Provide the [X, Y] coordinate of the cell's center where the given text is located.  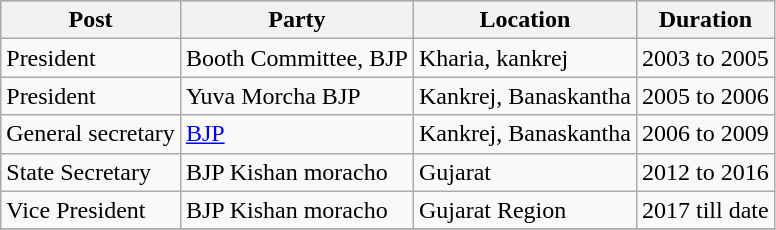
General secretary [91, 134]
2006 to 2009 [705, 134]
Party [296, 20]
Post [91, 20]
BJP [296, 134]
Gujarat [524, 172]
2003 to 2005 [705, 58]
2012 to 2016 [705, 172]
2005 to 2006 [705, 96]
Duration [705, 20]
Kharia, kankrej [524, 58]
Vice President [91, 210]
2017 till date [705, 210]
Location [524, 20]
Booth Committee, BJP [296, 58]
Gujarat Region [524, 210]
State Secretary [91, 172]
Yuva Morcha BJP [296, 96]
